Return (x, y) of the center of cell containing provided text 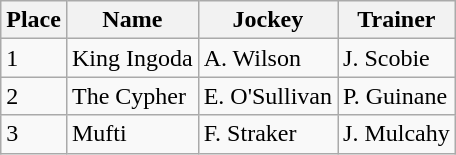
3 (34, 134)
The Cypher (132, 96)
Jockey (268, 20)
E. O'Sullivan (268, 96)
J. Mulcahy (397, 134)
Mufti (132, 134)
J. Scobie (397, 58)
Trainer (397, 20)
F. Straker (268, 134)
King Ingoda (132, 58)
1 (34, 58)
A. Wilson (268, 58)
P. Guinane (397, 96)
Name (132, 20)
2 (34, 96)
Place (34, 20)
